Detect which cell encompasses the target text, then output its (X, Y) center coordinate. 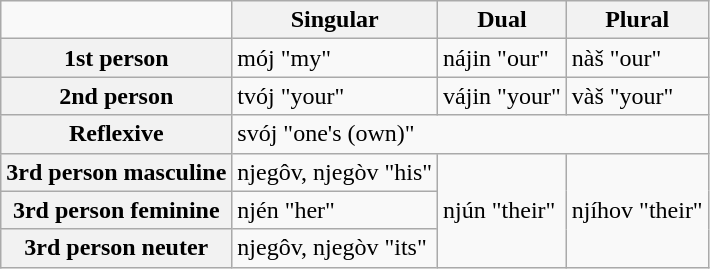
njíhov "their" (637, 210)
Singular (335, 20)
svój "one's (own)" (470, 134)
3rd person neuter (116, 248)
vàš "your" (637, 96)
njegôv, njegòv "his" (335, 172)
mój "my" (335, 58)
2nd person (116, 96)
1st person (116, 58)
njén "her" (335, 210)
Dual (502, 20)
njegôv, njegòv "its" (335, 248)
njún "their" (502, 210)
3rd person masculine (116, 172)
Reflexive (116, 134)
nájin "our" (502, 58)
vájin "your" (502, 96)
tvój "your" (335, 96)
Plural (637, 20)
nàš "our" (637, 58)
3rd person feminine (116, 210)
